For the text-containing cell, return its midpoint in [x, y] coordinate format. 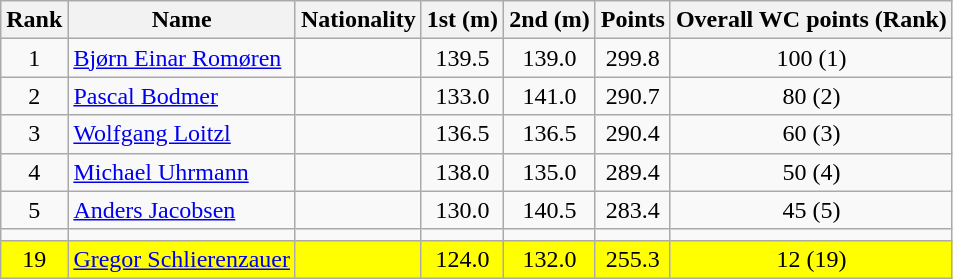
3 [34, 134]
100 (1) [811, 58]
Overall WC points (Rank) [811, 20]
Michael Uhrmann [182, 172]
5 [34, 210]
130.0 [462, 210]
132.0 [550, 259]
2nd (m) [550, 20]
Anders Jacobsen [182, 210]
50 (4) [811, 172]
60 (3) [811, 134]
80 (2) [811, 96]
45 (5) [811, 210]
19 [34, 259]
1st (m) [462, 20]
12 (19) [811, 259]
135.0 [550, 172]
140.5 [550, 210]
Rank [34, 20]
299.8 [632, 58]
Nationality [358, 20]
Pascal Bodmer [182, 96]
1 [34, 58]
Wolfgang Loitzl [182, 134]
289.4 [632, 172]
290.7 [632, 96]
138.0 [462, 172]
2 [34, 96]
4 [34, 172]
139.5 [462, 58]
290.4 [632, 134]
141.0 [550, 96]
124.0 [462, 259]
255.3 [632, 259]
Bjørn Einar Romøren [182, 58]
Gregor Schlierenzauer [182, 259]
133.0 [462, 96]
Name [182, 20]
139.0 [550, 58]
283.4 [632, 210]
Points [632, 20]
